Pinpoint the cell where the given text exists, returning its (X, Y) midpoint coordinate. 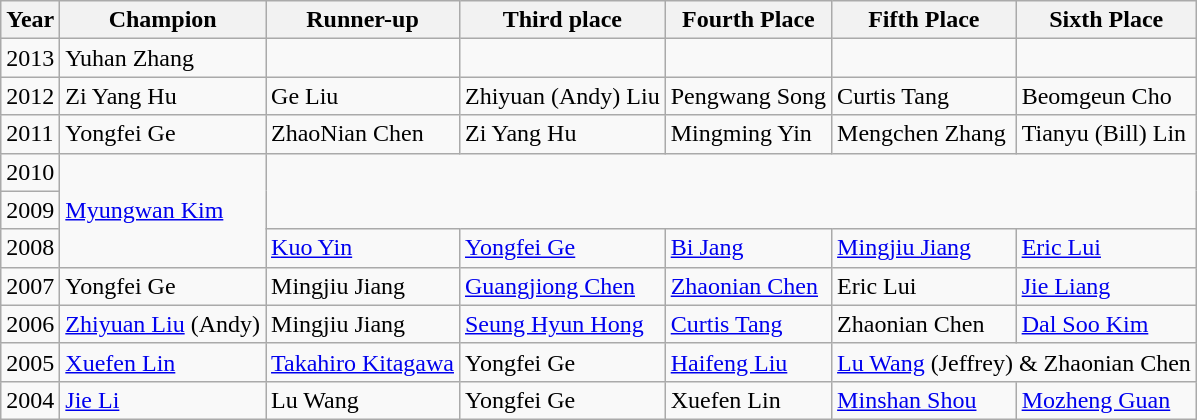
Seung Hyun Hong (562, 324)
Bi Jang (748, 248)
Takahiro Kitagawa (363, 362)
Sixth Place (1106, 20)
2013 (30, 58)
Beomgeun Cho (1106, 96)
Mozheng Guan (1106, 400)
Dal Soo Kim (1106, 324)
Kuo Yin (363, 248)
Lu Wang (363, 400)
Jie Li (163, 400)
2005 (30, 362)
Lu Wang (Jeffrey) & Zhaonian Chen (1014, 362)
Mingming Yin (748, 134)
2008 (30, 248)
Year (30, 20)
2004 (30, 400)
2010 (30, 172)
Runner-up (363, 20)
Tianyu (Bill) Lin (1106, 134)
Minshan Shou (924, 400)
2011 (30, 134)
Ge Liu (363, 96)
Pengwang Song (748, 96)
Third place (562, 20)
Zhiyuan Liu (Andy) (163, 324)
Zhiyuan (Andy) Liu (562, 96)
Fourth Place (748, 20)
ZhaoNian Chen (363, 134)
2007 (30, 286)
Haifeng Liu (748, 362)
Yuhan Zhang (163, 58)
2012 (30, 96)
Mengchen Zhang (924, 134)
2009 (30, 210)
Guangjiong Chen (562, 286)
Fifth Place (924, 20)
2006 (30, 324)
Myungwan Kim (163, 210)
Jie Liang (1106, 286)
Champion (163, 20)
